From the cell containing the given text, extract its center point as [X, Y] coordinate. 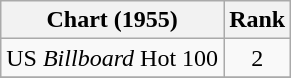
Rank [258, 20]
US Billboard Hot 100 [112, 58]
2 [258, 58]
Chart (1955) [112, 20]
